Scan for the cell matching the given text and deliver its (x, y) coordinate at center. 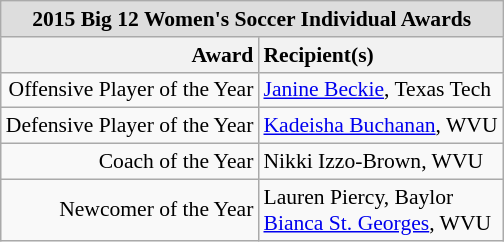
Newcomer of the Year (130, 210)
Lauren Piercy, BaylorBianca St. Georges, WVU (380, 210)
Coach of the Year (130, 162)
Defensive Player of the Year (130, 126)
Kadeisha Buchanan, WVU (380, 126)
Janine Beckie, Texas Tech (380, 90)
2015 Big 12 Women's Soccer Individual Awards (252, 19)
Nikki Izzo-Brown, WVU (380, 162)
Award (130, 55)
Recipient(s) (380, 55)
Offensive Player of the Year (130, 90)
